Provide the [x, y] coordinate of the cell's center where the given text is located.  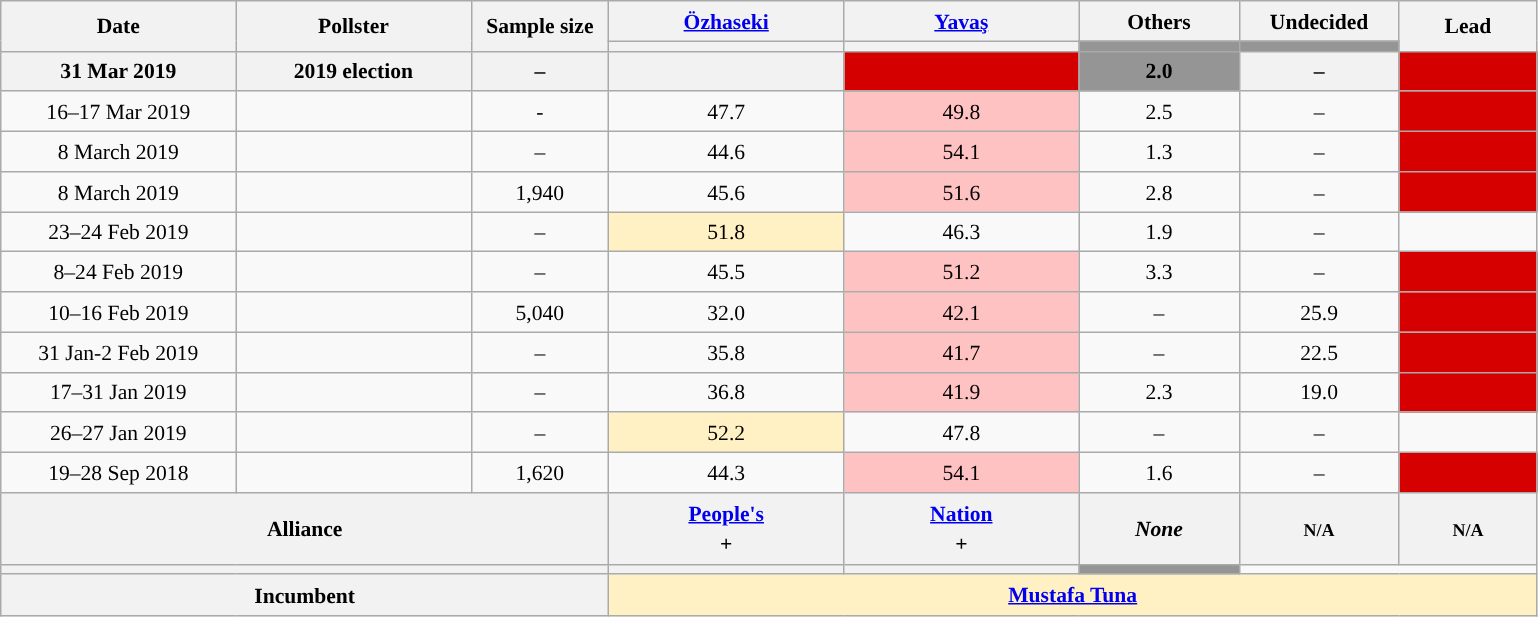
Lead [1468, 26]
Alliance [305, 529]
10–16 Feb 2019 [118, 312]
Özhaseki [726, 21]
22.5 [1319, 352]
2.8 [1159, 192]
46.3 [962, 232]
Nation + [962, 529]
41.7 [962, 352]
3.3 [1159, 272]
23–24 Feb 2019 [118, 232]
Undecided [1319, 21]
8–24 Feb 2019 [118, 272]
People's + [726, 529]
45.6 [726, 192]
47.8 [962, 433]
1.3 [1159, 152]
19–28 Sep 2018 [118, 473]
Yavaş [962, 21]
2.5 [1159, 112]
44.3 [726, 473]
1.6 [1159, 473]
41.9 [962, 392]
19.0 [1319, 392]
Incumbent [305, 596]
31 Jan-2 Feb 2019 [118, 352]
1,940 [540, 192]
52.2 [726, 433]
1,620 [540, 473]
32.0 [726, 312]
25.9 [1319, 312]
Others [1159, 21]
51.8 [726, 232]
26–27 Jan 2019 [118, 433]
1.9 [1159, 232]
16–17 Mar 2019 [118, 112]
35.8 [726, 352]
2.0 [1159, 71]
47.7 [726, 112]
Sample size [540, 26]
2.3 [1159, 392]
5,040 [540, 312]
51.2 [962, 272]
Mustafa Tuna [1073, 596]
49.8 [962, 112]
None [1159, 529]
51.6 [962, 192]
Date [118, 26]
42.1 [962, 312]
45.5 [726, 272]
44.6 [726, 152]
- [540, 112]
17–31 Jan 2019 [118, 392]
31 Mar 2019 [118, 71]
36.8 [726, 392]
2019 election [354, 71]
Pollster [354, 26]
